Search for the cell housing the specified text and yield its [x, y] center coordinate. 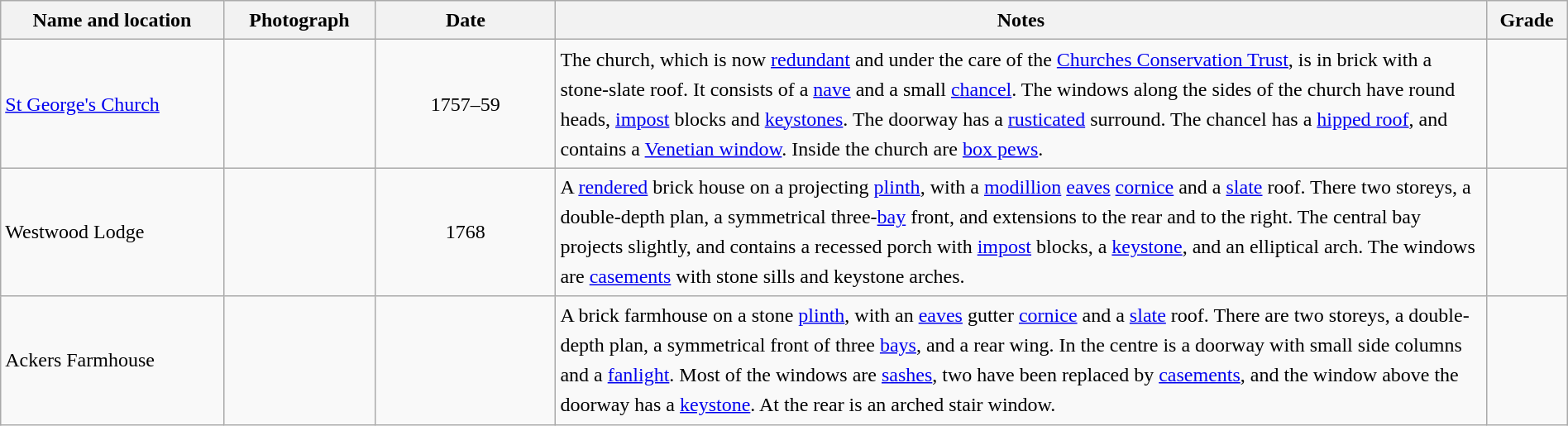
Notes [1021, 20]
Name and location [112, 20]
Photograph [299, 20]
1757–59 [466, 104]
St George's Church [112, 104]
Ackers Farmhouse [112, 361]
1768 [466, 232]
Westwood Lodge [112, 232]
Date [466, 20]
Grade [1527, 20]
